Output the [X, Y] coordinate of the center of the cell containing the given text.  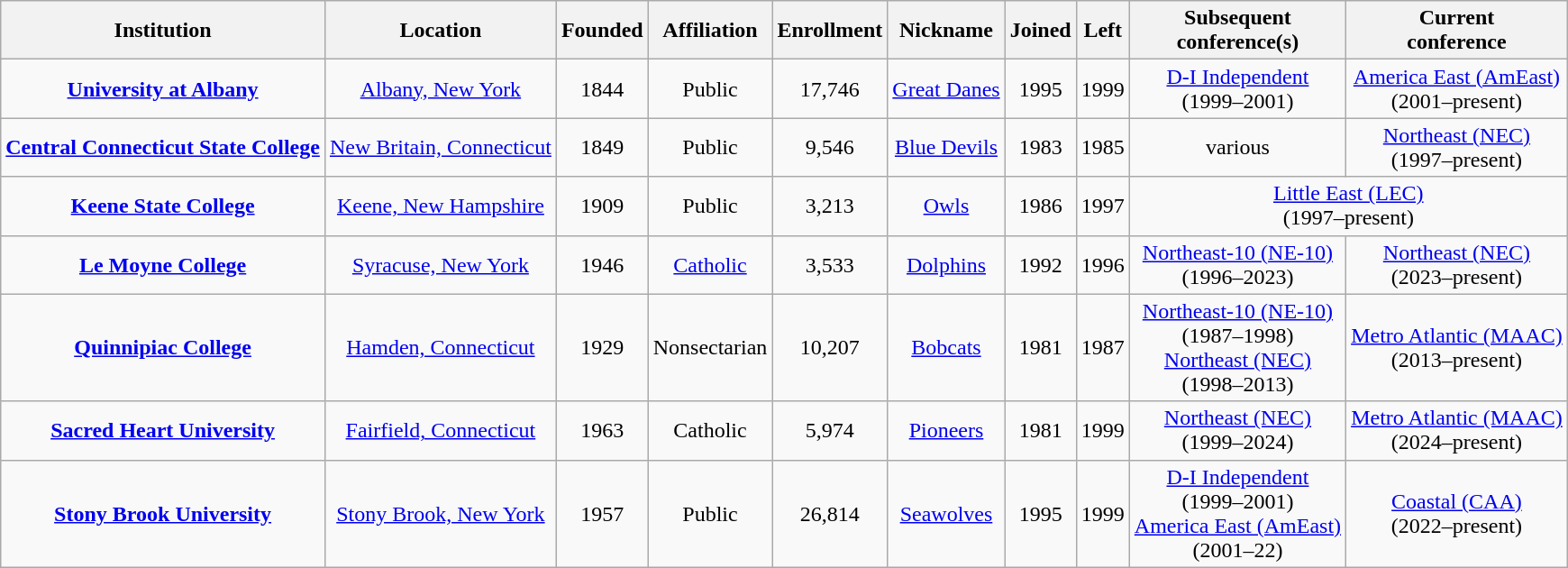
America East (AmEast)(2001–present) [1457, 88]
1929 [602, 348]
Pioneers [946, 431]
Great Danes [946, 88]
1844 [602, 88]
1849 [602, 148]
Quinnipiac College [163, 348]
Northeast-10 (NE-10)(1987–1998)Northeast (NEC)(1998–2013) [1237, 348]
Albany, New York [440, 88]
1985 [1103, 148]
Syracuse, New York [440, 265]
1946 [602, 265]
Bobcats [946, 348]
Central Connecticut State College [163, 148]
Currentconference [1457, 31]
Stony Brook University [163, 514]
Seawolves [946, 514]
D-I Independent(1999–2001)America East (AmEast)(2001–22) [1237, 514]
D-I Independent(1999–2001) [1237, 88]
1963 [602, 431]
various [1237, 148]
Keene State College [163, 206]
Nickname [946, 31]
Northeast-10 (NE-10)(1996–2023) [1237, 265]
Subsequentconference(s) [1237, 31]
Fairfield, Connecticut [440, 431]
10,207 [830, 348]
Metro Atlantic (MAAC)(2024–present) [1457, 431]
1986 [1040, 206]
Northeast (NEC)(1999–2024) [1237, 431]
New Britain, Connecticut [440, 148]
17,746 [830, 88]
Metro Atlantic (MAAC)(2013–present) [1457, 348]
University at Albany [163, 88]
Location [440, 31]
5,974 [830, 431]
Institution [163, 31]
Owls [946, 206]
1957 [602, 514]
Left [1103, 31]
1997 [1103, 206]
Sacred Heart University [163, 431]
1987 [1103, 348]
Little East (LEC)(1997–present) [1348, 206]
Keene, New Hampshire [440, 206]
1996 [1103, 265]
3,533 [830, 265]
Dolphins [946, 265]
1909 [602, 206]
Enrollment [830, 31]
Northeast (NEC)(1997–present) [1457, 148]
Coastal (CAA)(2022–present) [1457, 514]
1983 [1040, 148]
Le Moyne College [163, 265]
Hamden, Connecticut [440, 348]
Affiliation [710, 31]
Joined [1040, 31]
26,814 [830, 514]
Founded [602, 31]
Nonsectarian [710, 348]
3,213 [830, 206]
Northeast (NEC)(2023–present) [1457, 265]
1992 [1040, 265]
Stony Brook, New York [440, 514]
Blue Devils [946, 148]
9,546 [830, 148]
